Determine the (x, y) coordinate at the center of the cell enclosing the given text.  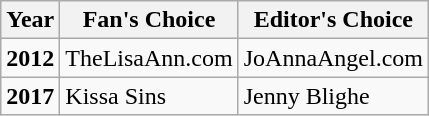
Editor's Choice (333, 20)
JoAnnaAngel.com (333, 58)
Jenny Blighe (333, 96)
2012 (30, 58)
Kissa Sins (149, 96)
2017 (30, 96)
Year (30, 20)
Fan's Choice (149, 20)
TheLisaAnn.com (149, 58)
